From the cell containing the given text, extract its center point as [x, y] coordinate. 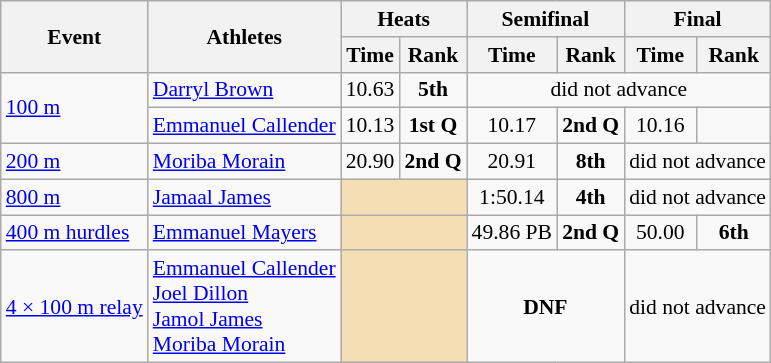
4 × 100 m relay [74, 307]
1:50.14 [512, 197]
Moriba Morain [244, 162]
20.91 [512, 162]
Jamaal James [244, 197]
8th [590, 162]
Final [698, 19]
10.63 [370, 90]
DNF [546, 307]
Semifinal [546, 19]
Event [74, 36]
50.00 [660, 233]
400 m hurdles [74, 233]
1st Q [432, 126]
200 m [74, 162]
6th [734, 233]
Emmanuel Mayers [244, 233]
10.13 [370, 126]
Emmanuel Callender [244, 126]
4th [590, 197]
20.90 [370, 162]
100 m [74, 108]
800 m [74, 197]
10.17 [512, 126]
5th [432, 90]
Athletes [244, 36]
Emmanuel CallenderJoel DillonJamol JamesMoriba Morain [244, 307]
49.86 PB [512, 233]
Darryl Brown [244, 90]
Heats [404, 19]
10.16 [660, 126]
